Scan for the cell matching the given text and deliver its [X, Y] coordinate at center. 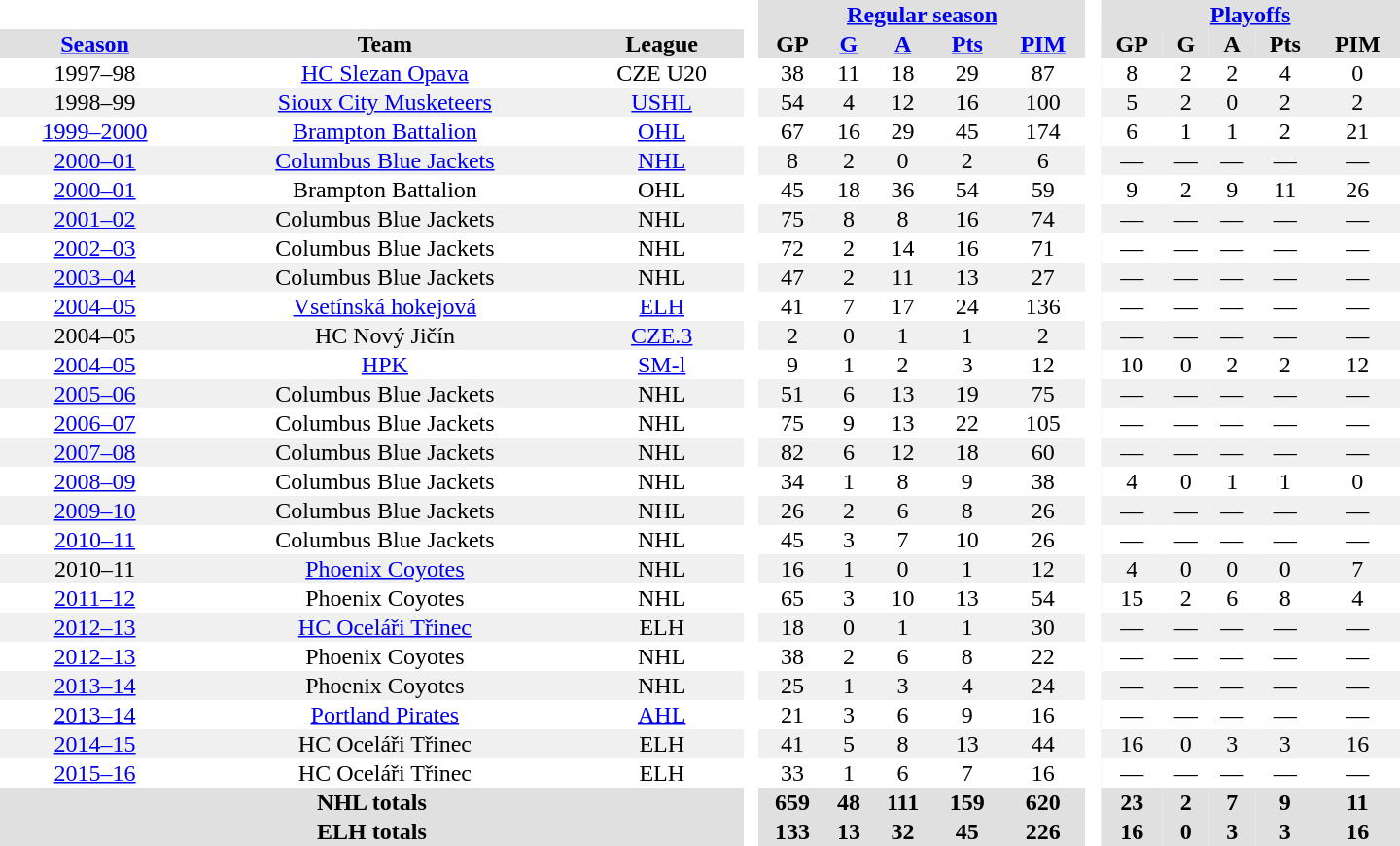
2014–15 [95, 744]
2005–06 [95, 394]
2003–04 [95, 277]
2008–09 [95, 481]
23 [1132, 802]
71 [1042, 248]
36 [903, 190]
44 [1042, 744]
87 [1042, 73]
19 [968, 394]
30 [1042, 627]
72 [793, 248]
59 [1042, 190]
60 [1042, 452]
AHL [662, 715]
226 [1042, 831]
HC Nový Jičín [385, 335]
174 [1042, 131]
34 [793, 481]
NHL totals [371, 802]
2011–12 [95, 598]
1998–99 [95, 102]
Sioux City Musketeers [385, 102]
Season [95, 44]
SM-l [662, 365]
100 [1042, 102]
Portland Pirates [385, 715]
2001–02 [95, 219]
620 [1042, 802]
Team [385, 44]
2006–07 [95, 423]
1999–2000 [95, 131]
159 [968, 802]
USHL [662, 102]
Playoffs [1250, 15]
65 [793, 598]
CZE U20 [662, 73]
CZE.3 [662, 335]
659 [793, 802]
74 [1042, 219]
2007–08 [95, 452]
14 [903, 248]
48 [848, 802]
ELH totals [371, 831]
47 [793, 277]
105 [1042, 423]
27 [1042, 277]
15 [1132, 598]
33 [793, 773]
Regular season [923, 15]
1997–98 [95, 73]
2009–10 [95, 511]
136 [1042, 306]
HC Slezan Opava [385, 73]
51 [793, 394]
25 [793, 686]
2002–03 [95, 248]
67 [793, 131]
Vsetínská hokejová [385, 306]
HPK [385, 365]
133 [793, 831]
League [662, 44]
111 [903, 802]
17 [903, 306]
32 [903, 831]
2015–16 [95, 773]
82 [793, 452]
